Identify which cell holds the provided text, then report its (x, y) central coordinate. 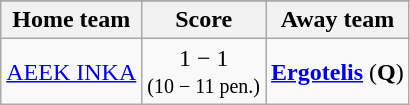
Away team (338, 20)
Ergotelis (Q) (338, 72)
Home team (72, 20)
AEEK INKA (72, 72)
Score (204, 20)
1 − 1(10 − 11 pen.) (204, 72)
